Identify which cell holds the provided text, then report its [X, Y] central coordinate. 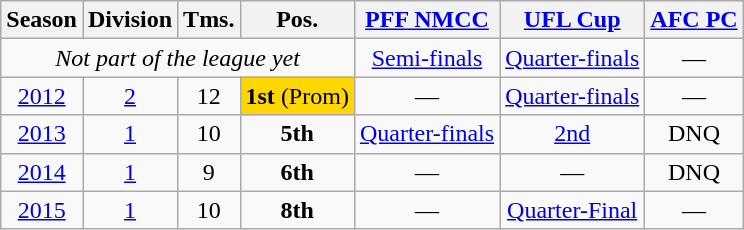
2012 [42, 96]
Season [42, 20]
AFC PC [694, 20]
PFF NMCC [426, 20]
9 [209, 172]
Semi-finals [426, 58]
12 [209, 96]
2014 [42, 172]
5th [297, 134]
2nd [572, 134]
Quarter-Final [572, 210]
Not part of the league yet [178, 58]
Division [130, 20]
2 [130, 96]
Tms. [209, 20]
2015 [42, 210]
1st (Prom) [297, 96]
2013 [42, 134]
UFL Cup [572, 20]
Pos. [297, 20]
6th [297, 172]
8th [297, 210]
